Return [X, Y] of the center of cell containing provided text 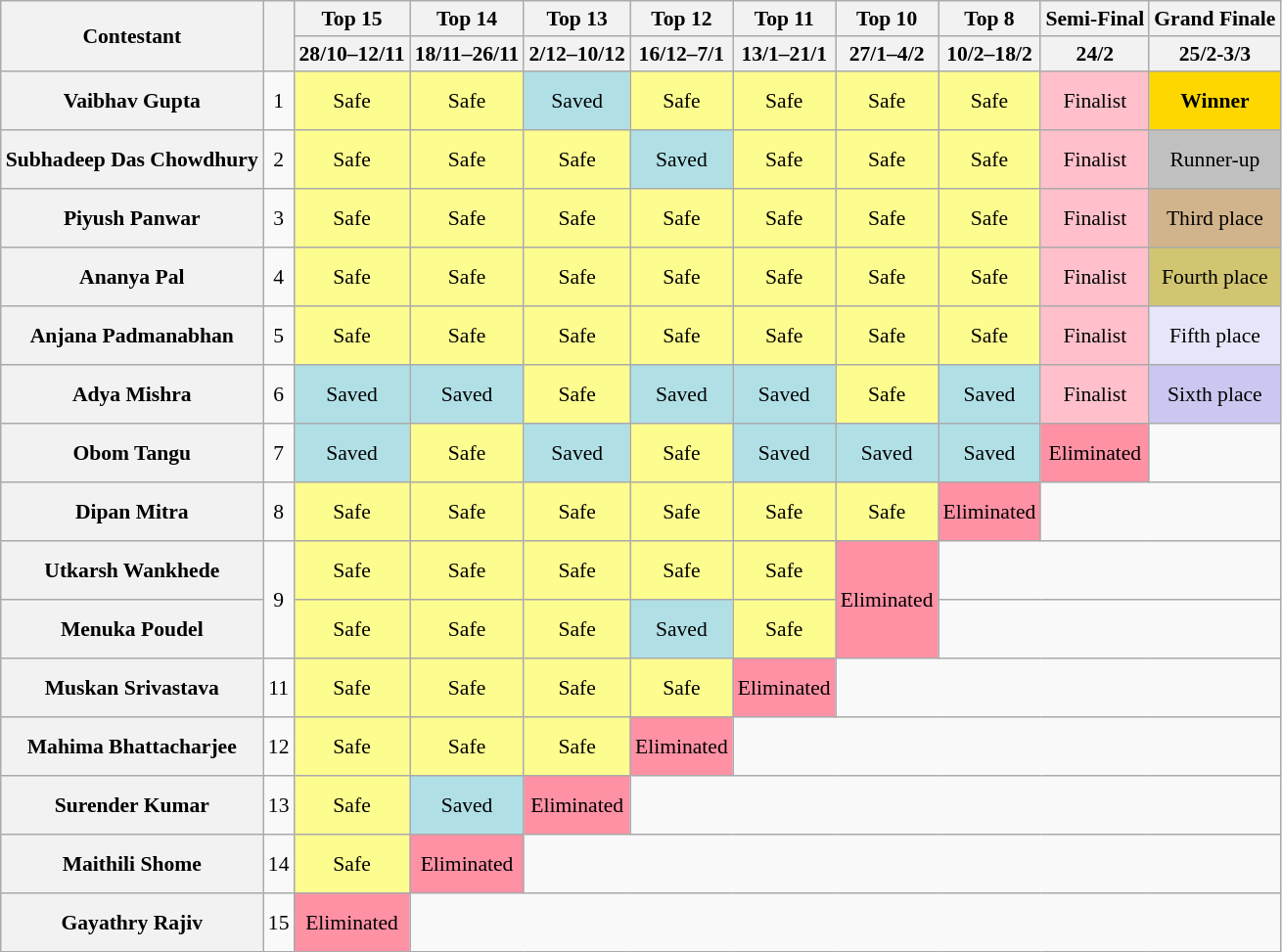
Maithili Shome [132, 863]
1 [279, 100]
6 [279, 393]
2/12–10/12 [576, 54]
Surender Kumar [132, 804]
13/1–21/1 [785, 54]
Mahima Bhattacharjee [132, 746]
Top 11 [785, 19]
Semi-Final [1094, 19]
Utkarsh Wankhede [132, 569]
Sixth place [1214, 393]
24/2 [1094, 54]
Top 8 [990, 19]
Fourth place [1214, 276]
25/2-3/3 [1214, 54]
Obom Tangu [132, 452]
18/11–26/11 [468, 54]
Fifth place [1214, 335]
8 [279, 511]
Top 10 [887, 19]
Top 15 [352, 19]
Anjana Padmanabhan [132, 335]
Vaibhav Gupta [132, 100]
Subhadeep Das Chowdhury [132, 159]
Grand Finale [1214, 19]
9 [279, 599]
28/10–12/11 [352, 54]
13 [279, 804]
Gayathry Rajiv [132, 922]
2 [279, 159]
16/12–7/1 [681, 54]
14 [279, 863]
Adya Mishra [132, 393]
Contestant [132, 35]
15 [279, 922]
11 [279, 687]
4 [279, 276]
Top 12 [681, 19]
Top 13 [576, 19]
Menuka Poudel [132, 628]
Piyush Panwar [132, 217]
27/1–4/2 [887, 54]
Runner-up [1214, 159]
Winner [1214, 100]
3 [279, 217]
Third place [1214, 217]
Dipan Mitra [132, 511]
Ananya Pal [132, 276]
Muskan Srivastava [132, 687]
10/2–18/2 [990, 54]
5 [279, 335]
7 [279, 452]
12 [279, 746]
Top 14 [468, 19]
